Find where the given text appears and provide that cell's center as (X, Y) coordinate. 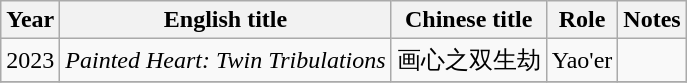
Year (30, 20)
画心之双生劫 (468, 60)
Notes (652, 20)
Painted Heart: Twin Tribulations (226, 60)
Chinese title (468, 20)
2023 (30, 60)
English title (226, 20)
Yao'er (582, 60)
Role (582, 20)
